Find where the given text appears and provide that cell's center as (x, y) coordinate. 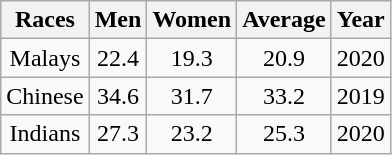
Malays (45, 58)
Year (360, 20)
22.4 (118, 58)
25.3 (284, 134)
27.3 (118, 134)
2019 (360, 96)
31.7 (192, 96)
Average (284, 20)
20.9 (284, 58)
Women (192, 20)
Races (45, 20)
19.3 (192, 58)
Indians (45, 134)
34.6 (118, 96)
23.2 (192, 134)
Men (118, 20)
33.2 (284, 96)
Chinese (45, 96)
